Scan for the cell matching the given text and deliver its (X, Y) coordinate at center. 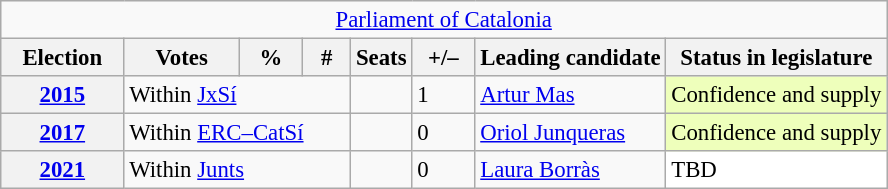
Laura Borràs (570, 170)
Within JxSí (238, 95)
Election (62, 58)
1 (444, 95)
Seats (382, 58)
% (270, 58)
2015 (62, 95)
+/– (444, 58)
Leading candidate (570, 58)
Status in legislature (776, 58)
Within ERC–CatSí (238, 133)
2021 (62, 170)
Parliament of Catalonia (444, 20)
Artur Mas (570, 95)
2017 (62, 133)
Within Junts (238, 170)
# (327, 58)
TBD (776, 170)
Votes (182, 58)
Oriol Junqueras (570, 133)
